Find where the given text appears and provide that cell's center as (X, Y) coordinate. 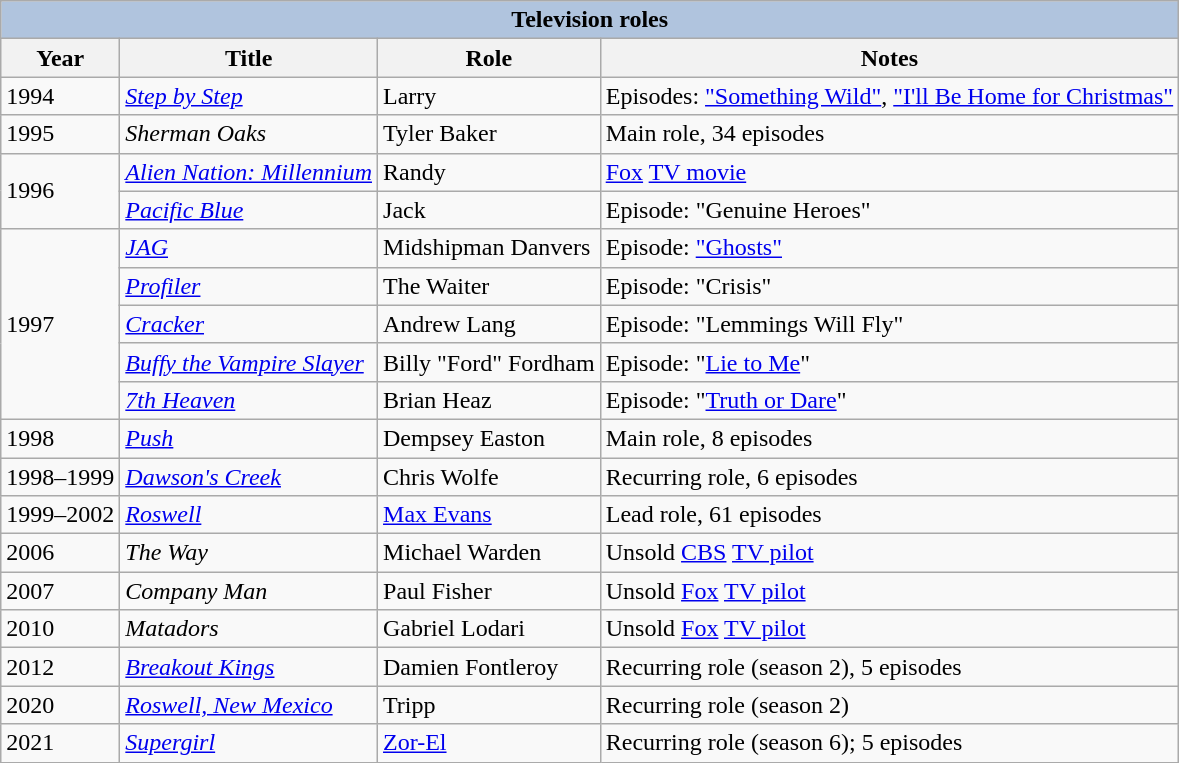
Unsold CBS TV pilot (889, 553)
Episode: "Ghosts" (889, 248)
7th Heaven (249, 400)
Andrew Lang (490, 324)
Randy (490, 172)
Brian Heaz (490, 400)
Max Evans (490, 515)
1996 (60, 191)
Paul Fisher (490, 591)
Supergirl (249, 743)
Episode: "Genuine Heroes" (889, 210)
Roswell (249, 515)
Dempsey Easton (490, 438)
The Waiter (490, 286)
1999–2002 (60, 515)
Tyler Baker (490, 134)
2006 (60, 553)
Title (249, 58)
Billy "Ford" Fordham (490, 362)
Notes (889, 58)
Push (249, 438)
Pacific Blue (249, 210)
2020 (60, 705)
Main role, 34 episodes (889, 134)
Dawson's Creek (249, 477)
Zor-El (490, 743)
Midshipman Danvers (490, 248)
Matadors (249, 629)
1998–1999 (60, 477)
Profiler (249, 286)
Role (490, 58)
2012 (60, 667)
Recurring role (season 2) (889, 705)
Sherman Oaks (249, 134)
Lead role, 61 episodes (889, 515)
Roswell, New Mexico (249, 705)
Recurring role (season 2), 5 episodes (889, 667)
2021 (60, 743)
Jack (490, 210)
Gabriel Lodari (490, 629)
1995 (60, 134)
Recurring role (season 6); 5 episodes (889, 743)
Chris Wolfe (490, 477)
Company Man (249, 591)
1994 (60, 96)
Episode: "Truth or Dare" (889, 400)
Breakout Kings (249, 667)
Episode: "Crisis" (889, 286)
Cracker (249, 324)
JAG (249, 248)
Episodes: "Something Wild", "I'll Be Home for Christmas" (889, 96)
Buffy the Vampire Slayer (249, 362)
Fox TV movie (889, 172)
2010 (60, 629)
Recurring role, 6 episodes (889, 477)
Michael Warden (490, 553)
Step by Step (249, 96)
Damien Fontleroy (490, 667)
Year (60, 58)
1997 (60, 324)
Larry (490, 96)
2007 (60, 591)
Episode: "Lie to Me" (889, 362)
Episode: "Lemmings Will Fly" (889, 324)
Television roles (590, 20)
Alien Nation: Millennium (249, 172)
The Way (249, 553)
Tripp (490, 705)
1998 (60, 438)
Main role, 8 episodes (889, 438)
